Detect which cell encompasses the target text, then output its [x, y] center coordinate. 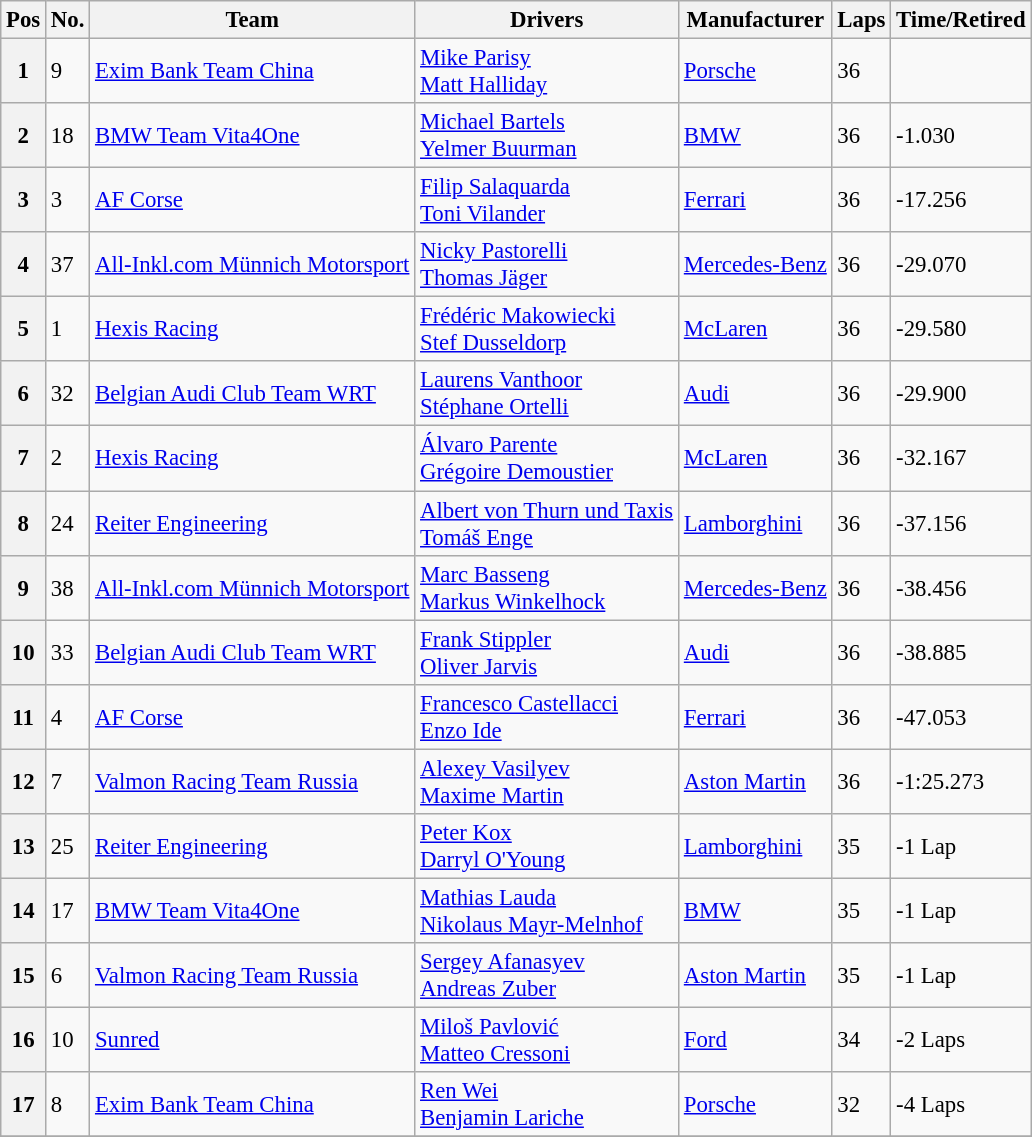
Team [252, 20]
18 [68, 136]
Ren Wei Benjamin Lariche [547, 1104]
-29.070 [961, 264]
Drivers [547, 20]
Marc Basseng Markus Winkelhock [547, 588]
38 [68, 588]
-29.580 [961, 330]
-29.900 [961, 394]
11 [24, 716]
14 [24, 910]
Albert von Thurn und Taxis Tomáš Enge [547, 524]
Sergey Afanasyev Andreas Zuber [547, 976]
15 [24, 976]
-2 Laps [961, 1040]
Álvaro Parente Grégoire Demoustier [547, 458]
34 [862, 1040]
-47.053 [961, 716]
Francesco Castellacci Enzo Ide [547, 716]
Mike Parisy Matt Halliday [547, 72]
-4 Laps [961, 1104]
Filip Salaquarda Toni Vilander [547, 200]
13 [24, 846]
No. [68, 20]
Frédéric Makowiecki Stef Dusseldorp [547, 330]
5 [24, 330]
-38.456 [961, 588]
Nicky Pastorelli Thomas Jäger [547, 264]
Laps [862, 20]
Pos [24, 20]
24 [68, 524]
Manufacturer [756, 20]
12 [24, 782]
-38.885 [961, 652]
Sunred [252, 1040]
37 [68, 264]
Miloš Pavlović Matteo Cressoni [547, 1040]
-17.256 [961, 200]
Michael Bartels Yelmer Buurman [547, 136]
-32.167 [961, 458]
Ford [756, 1040]
Time/Retired [961, 20]
-1.030 [961, 136]
Frank Stippler Oliver Jarvis [547, 652]
33 [68, 652]
Alexey Vasilyev Maxime Martin [547, 782]
Laurens Vanthoor Stéphane Ortelli [547, 394]
-1:25.273 [961, 782]
-37.156 [961, 524]
Mathias Lauda Nikolaus Mayr-Melnhof [547, 910]
25 [68, 846]
16 [24, 1040]
Peter Kox Darryl O'Young [547, 846]
